Pinpoint the cell where the given text exists, returning its (X, Y) midpoint coordinate. 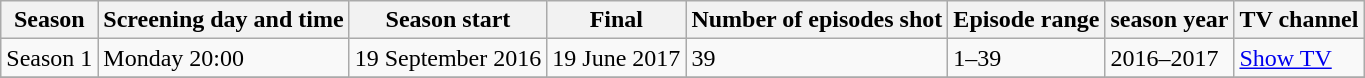
Season (50, 20)
Season start (448, 20)
Show TV (1299, 58)
Monday 20:00 (224, 58)
Final (616, 20)
Screening day and time (224, 20)
19 September 2016 (448, 58)
Season 1 (50, 58)
39 (817, 58)
2016–2017 (1170, 58)
1–39 (1026, 58)
19 June 2017 (616, 58)
Episode range (1026, 20)
season year (1170, 20)
TV channel (1299, 20)
Number of episodes shot (817, 20)
